Return (X, Y) of the center of cell containing provided text 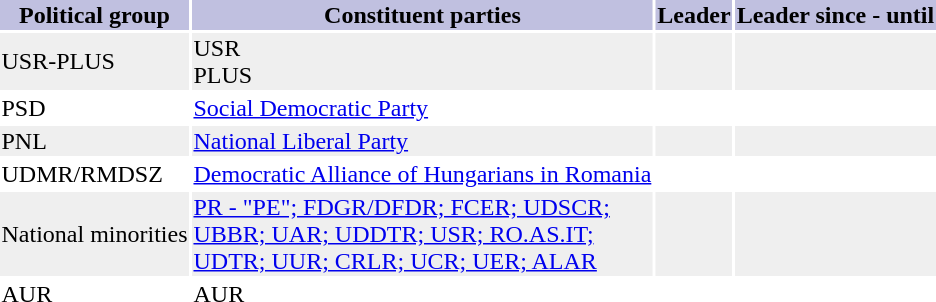
Constituent parties (422, 15)
Leader since - until (836, 15)
UDMR/RMDSZ (94, 174)
Democratic Alliance of Hungarians in Romania (422, 174)
USR-PLUS (94, 62)
PNL (94, 141)
PR - "PE"; FDGR/DFDR; FCER; UDSCR; UBBR; UAR; UDDTR; USR; RO.AS.IT; UDTR; UUR; CRLR; UCR; UER; ALAR (422, 234)
Leader (694, 15)
USRPLUS (422, 62)
Political group (94, 15)
Social Democratic Party (422, 108)
National minorities (94, 234)
PSD (94, 108)
National Liberal Party (422, 141)
